Capture the cell that displays the provided text and extract its [X, Y] central coordinate. 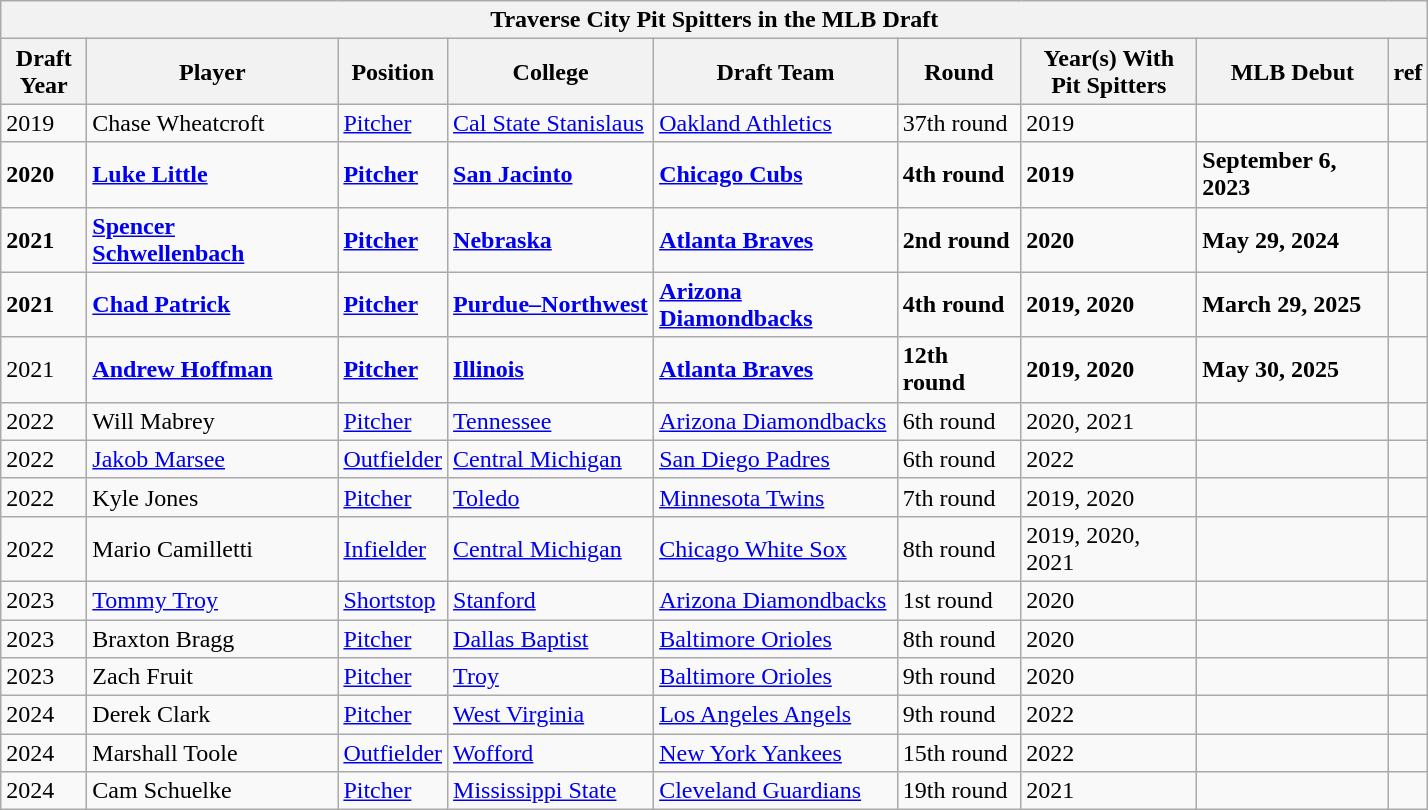
Minnesota Twins [776, 497]
Cam Schuelke [212, 791]
Zach Fruit [212, 677]
Chicago Cubs [776, 174]
15th round [959, 753]
Derek Clark [212, 715]
12th round [959, 370]
Spencer Schwellenbach [212, 240]
Oakland Athletics [776, 123]
Round [959, 72]
Luke Little [212, 174]
Traverse City Pit Spitters in the MLB Draft [714, 20]
West Virginia [551, 715]
7th round [959, 497]
MLB Debut [1292, 72]
Chad Patrick [212, 304]
September 6, 2023 [1292, 174]
Kyle Jones [212, 497]
March 29, 2025 [1292, 304]
ref [1408, 72]
May 30, 2025 [1292, 370]
Cleveland Guardians [776, 791]
Draft Year [44, 72]
19th round [959, 791]
Andrew Hoffman [212, 370]
Jakob Marsee [212, 459]
Will Mabrey [212, 421]
Infielder [393, 548]
Chicago White Sox [776, 548]
Toledo [551, 497]
May 29, 2024 [1292, 240]
College [551, 72]
Chase Wheatcroft [212, 123]
Stanford [551, 600]
2020, 2021 [1109, 421]
Wofford [551, 753]
Player [212, 72]
Braxton Bragg [212, 639]
2nd round [959, 240]
Illinois [551, 370]
Nebraska [551, 240]
Position [393, 72]
New York Yankees [776, 753]
Tommy Troy [212, 600]
Troy [551, 677]
37th round [959, 123]
Marshall Toole [212, 753]
Mississippi State [551, 791]
Los Angeles Angels [776, 715]
Year(s) With Pit Spitters [1109, 72]
2019, 2020, 2021 [1109, 548]
Draft Team [776, 72]
1st round [959, 600]
Tennessee [551, 421]
Mario Camilletti [212, 548]
San Jacinto [551, 174]
Dallas Baptist [551, 639]
Shortstop [393, 600]
San Diego Padres [776, 459]
Cal State Stanislaus [551, 123]
Purdue–Northwest [551, 304]
